Determine the [x, y] coordinate at the center of the cell enclosing the given text.  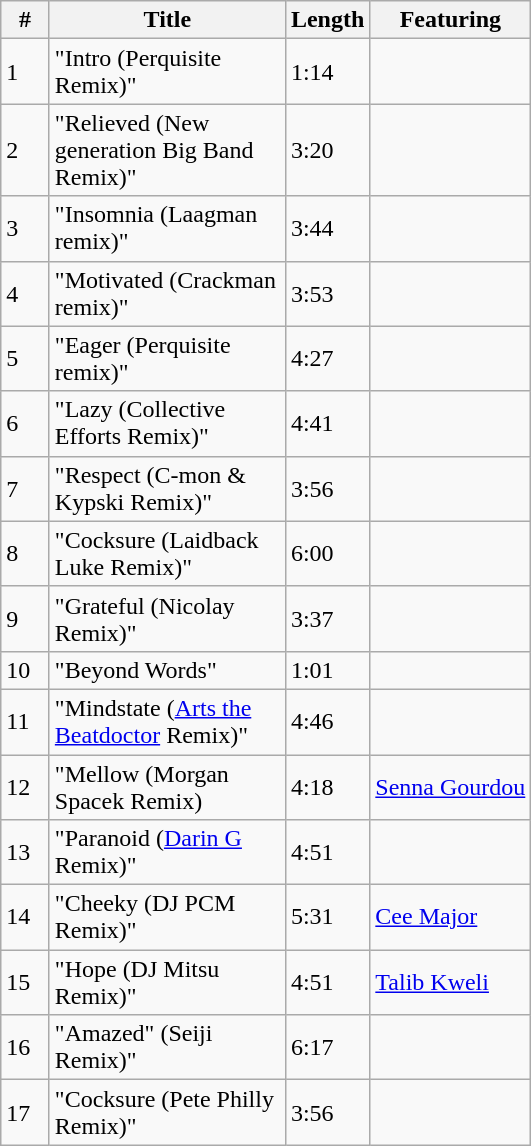
"Intro (Perquisite Remix)" [167, 72]
13 [26, 852]
"Amazed" (Seiji Remix)" [167, 1048]
"Hope (DJ Mitsu Remix)" [167, 982]
Talib Kweli [450, 982]
1:14 [327, 72]
"Eager (Perquisite remix)" [167, 358]
16 [26, 1048]
"Grateful (Nicolay Remix)" [167, 618]
7 [26, 488]
3:44 [327, 228]
2 [26, 150]
Cee Major [450, 918]
Senna Gourdou [450, 786]
6:17 [327, 1048]
3:37 [327, 618]
Title [167, 20]
5 [26, 358]
4:18 [327, 786]
"Beyond Words" [167, 670]
"Lazy (Collective Efforts Remix)" [167, 424]
Featuring [450, 20]
5:31 [327, 918]
6:00 [327, 554]
"Cheeky (DJ PCM Remix)" [167, 918]
"Respect (C-mon & Kypski Remix)" [167, 488]
4 [26, 294]
1:01 [327, 670]
14 [26, 918]
3 [26, 228]
11 [26, 722]
1 [26, 72]
3:20 [327, 150]
17 [26, 1112]
# [26, 20]
12 [26, 786]
"Paranoid (Darin G Remix)" [167, 852]
15 [26, 982]
8 [26, 554]
9 [26, 618]
"Mellow (Morgan Spacek Remix) [167, 786]
4:27 [327, 358]
"Insomnia (Laagman remix)" [167, 228]
Length [327, 20]
"Motivated (Crackman remix)" [167, 294]
10 [26, 670]
6 [26, 424]
"Relieved (New generation Big Band Remix)" [167, 150]
4:46 [327, 722]
"Mindstate (Arts the Beatdoctor Remix)" [167, 722]
"Cocksure (Laidback Luke Remix)" [167, 554]
3:53 [327, 294]
"Cocksure (Pete Philly Remix)" [167, 1112]
4:41 [327, 424]
